From the cell containing the given text, extract its center point as (x, y) coordinate. 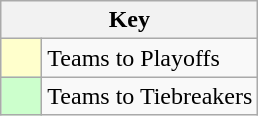
Teams to Playoffs (150, 58)
Key (130, 20)
Teams to Tiebreakers (150, 96)
